Provide the (X, Y) coordinate of the cell's center where the given text is located.  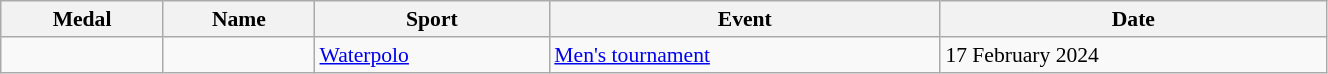
17 February 2024 (1133, 55)
Sport (432, 19)
Waterpolo (432, 55)
Name (238, 19)
Men's tournament (744, 55)
Date (1133, 19)
Medal (82, 19)
Event (744, 19)
